Detect which cell encompasses the target text, then output its [X, Y] center coordinate. 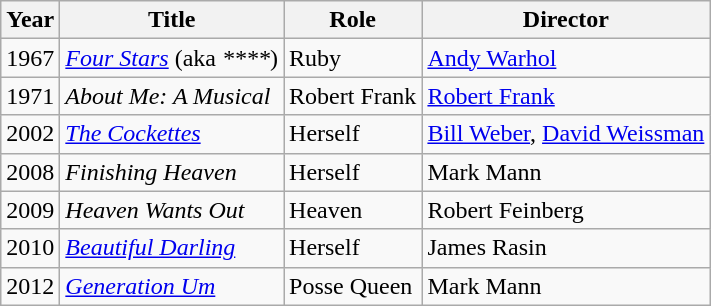
Title [172, 20]
Finishing Heaven [172, 172]
Ruby [353, 58]
About Me: A Musical [172, 96]
Robert Feinberg [566, 210]
James Rasin [566, 248]
Posse Queen [353, 286]
Andy Warhol [566, 58]
Year [30, 20]
The Cockettes [172, 134]
Bill Weber, David Weissman [566, 134]
1967 [30, 58]
1971 [30, 96]
2008 [30, 172]
Heaven Wants Out [172, 210]
2009 [30, 210]
Director [566, 20]
Four Stars (aka ****) [172, 58]
2012 [30, 286]
Beautiful Darling [172, 248]
2010 [30, 248]
Generation Um [172, 286]
Heaven [353, 210]
2002 [30, 134]
Role [353, 20]
